Output the (X, Y) coordinate of the center of the cell containing the given text.  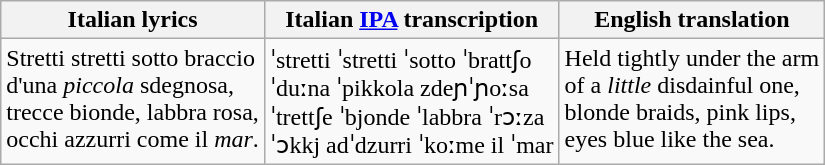
Italian lyrics (133, 20)
Stretti stretti sotto bracciod'una piccola sdegnosa,trecce bionde, labbra rosa,occhi azzurri come il mar. (133, 102)
ˈstretti ˈstretti ˈsotto ˈbrattʃoˈduːna ˈpikkola zdeɲˈɲoːsaˈtrettʃe ˈbjonde ˈlabbra ˈrɔːzaˈɔkkj adˈdzurri ˈkoːme il ˈmar (412, 102)
English translation (692, 20)
Italian IPA transcription (412, 20)
Held tightly under the armof a little disdainful one,blonde braids, pink lips,eyes blue like the sea. (692, 102)
